Find where the given text appears and provide that cell's center as [x, y] coordinate. 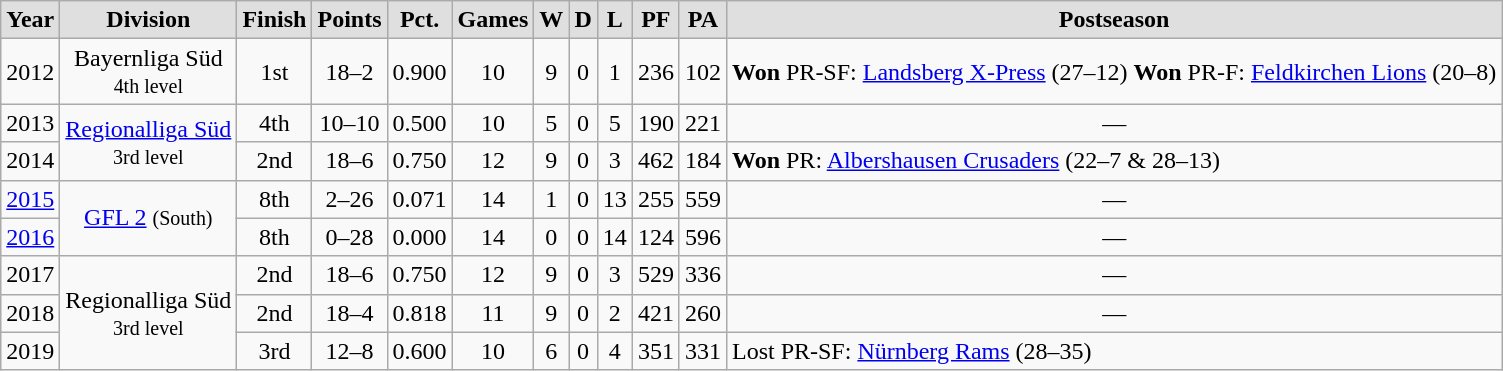
596 [702, 237]
Division [148, 20]
421 [656, 313]
2018 [30, 313]
331 [702, 351]
236 [656, 72]
529 [656, 275]
PF [656, 20]
255 [656, 199]
0.000 [420, 237]
D [583, 20]
Won PR-SF: Landsberg X-Press (27–12) Won PR-F: Feldkirchen Lions (20–8) [1114, 72]
10–10 [350, 123]
Pct. [420, 20]
2 [614, 313]
0.071 [420, 199]
12–8 [350, 351]
2015 [30, 199]
3rd [274, 351]
2016 [30, 237]
6 [552, 351]
Bayernliga Süd4th level [148, 72]
W [552, 20]
336 [702, 275]
0.600 [420, 351]
4th [274, 123]
4 [614, 351]
Points [350, 20]
351 [656, 351]
190 [656, 123]
Games [493, 20]
1st [274, 72]
2012 [30, 72]
0.500 [420, 123]
2017 [30, 275]
2–26 [350, 199]
Finish [274, 20]
11 [493, 313]
Lost PR-SF: Nürnberg Rams (28–35) [1114, 351]
2019 [30, 351]
2014 [30, 161]
102 [702, 72]
0.900 [420, 72]
Year [30, 20]
GFL 2 (South) [148, 218]
L [614, 20]
559 [702, 199]
0.818 [420, 313]
PA [702, 20]
Won PR: Albershausen Crusaders (22–7 & 28–13) [1114, 161]
184 [702, 161]
2013 [30, 123]
18–2 [350, 72]
221 [702, 123]
0–28 [350, 237]
13 [614, 199]
18–4 [350, 313]
Postseason [1114, 20]
124 [656, 237]
462 [656, 161]
260 [702, 313]
